Capture the cell that displays the provided text and extract its [X, Y] central coordinate. 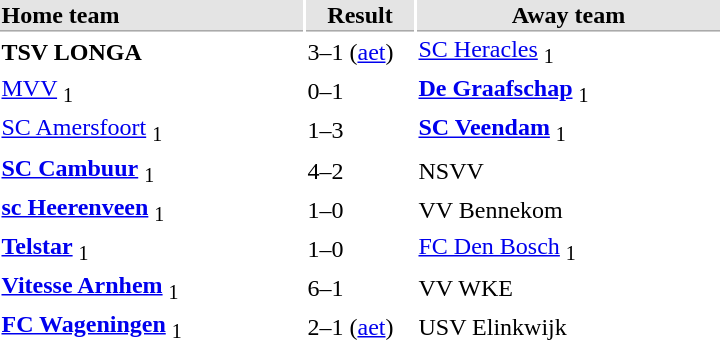
SC Veendam 1 [568, 131]
VV Bennekom [568, 210]
NSVV [568, 170]
VV WKE [568, 288]
De Graafschap 1 [568, 92]
SC Amersfoort 1 [152, 131]
1–3 [360, 131]
FC Den Bosch 1 [568, 249]
3–1 (aet) [360, 52]
Result [360, 16]
Home team [152, 16]
sc Heerenveen 1 [152, 210]
0–1 [360, 92]
MVV 1 [152, 92]
SC Cambuur 1 [152, 170]
Vitesse Arnhem 1 [152, 288]
Telstar 1 [152, 249]
4–2 [360, 170]
SC Heracles 1 [568, 52]
Away team [568, 16]
6–1 [360, 288]
TSV LONGA [152, 52]
